Extract the [X, Y] coordinate from the center of the cell holding the provided text.  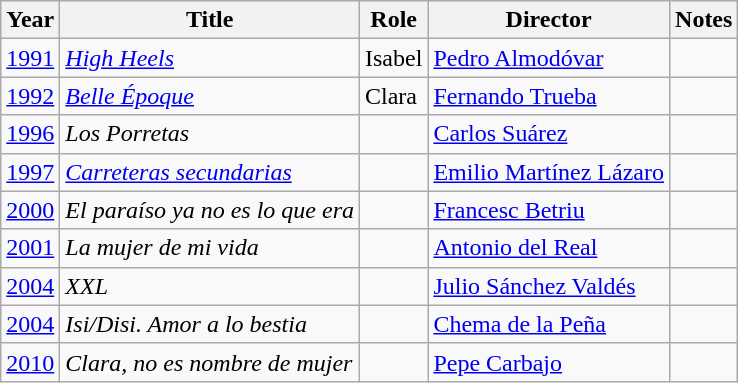
Carlos Suárez [549, 134]
Year [30, 20]
1991 [30, 58]
Francesc Betriu [549, 210]
2010 [30, 362]
Clara, no es nombre de mujer [210, 362]
XXL [210, 286]
High Heels [210, 58]
Isi/Disi. Amor a lo bestia [210, 324]
Antonio del Real [549, 248]
Title [210, 20]
Pedro Almodóvar [549, 58]
1992 [30, 96]
Belle Époque [210, 96]
Pepe Carbajo [549, 362]
Director [549, 20]
Isabel [394, 58]
Julio Sánchez Valdés [549, 286]
Role [394, 20]
1997 [30, 172]
Fernando Trueba [549, 96]
Los Porretas [210, 134]
Chema de la Peña [549, 324]
Carreteras secundarias [210, 172]
1996 [30, 134]
Emilio Martínez Lázaro [549, 172]
La mujer de mi vida [210, 248]
2001 [30, 248]
Clara [394, 96]
El paraíso ya no es lo que era [210, 210]
2000 [30, 210]
Notes [704, 20]
